Return (X, Y) of the center of cell containing provided text 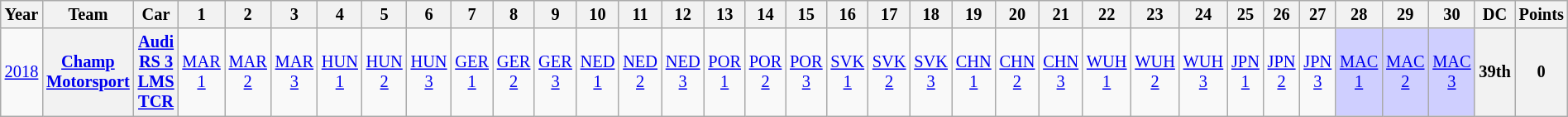
20 (1017, 14)
27 (1317, 14)
Car (156, 14)
Champ Motorsport (88, 72)
Year (22, 14)
NED3 (683, 72)
HUN2 (385, 72)
16 (847, 14)
CHN1 (974, 72)
WUH2 (1154, 72)
SVK2 (889, 72)
9 (555, 14)
39th (1494, 72)
POR2 (766, 72)
JPN2 (1282, 72)
MAC2 (1405, 72)
GER1 (471, 72)
POR1 (724, 72)
3 (294, 14)
6 (429, 14)
14 (766, 14)
10 (598, 14)
Points (1542, 14)
WUH3 (1203, 72)
18 (930, 14)
WUH1 (1107, 72)
12 (683, 14)
JPN3 (1317, 72)
Audi RS 3 LMS TCR (156, 72)
24 (1203, 14)
HUN3 (429, 72)
4 (340, 14)
NED1 (598, 72)
7 (471, 14)
DC (1494, 14)
MAC3 (1451, 72)
15 (806, 14)
POR3 (806, 72)
19 (974, 14)
23 (1154, 14)
CHN2 (1017, 72)
11 (640, 14)
26 (1282, 14)
5 (385, 14)
CHN3 (1060, 72)
SVK3 (930, 72)
GER3 (555, 72)
21 (1060, 14)
2018 (22, 72)
MAR3 (294, 72)
17 (889, 14)
1 (202, 14)
2 (248, 14)
0 (1542, 72)
NED2 (640, 72)
29 (1405, 14)
MAC1 (1359, 72)
13 (724, 14)
MAR2 (248, 72)
8 (514, 14)
HUN1 (340, 72)
30 (1451, 14)
JPN1 (1245, 72)
SVK1 (847, 72)
Team (88, 14)
GER2 (514, 72)
25 (1245, 14)
22 (1107, 14)
MAR1 (202, 72)
28 (1359, 14)
